For the text-containing cell, return its midpoint in [x, y] coordinate format. 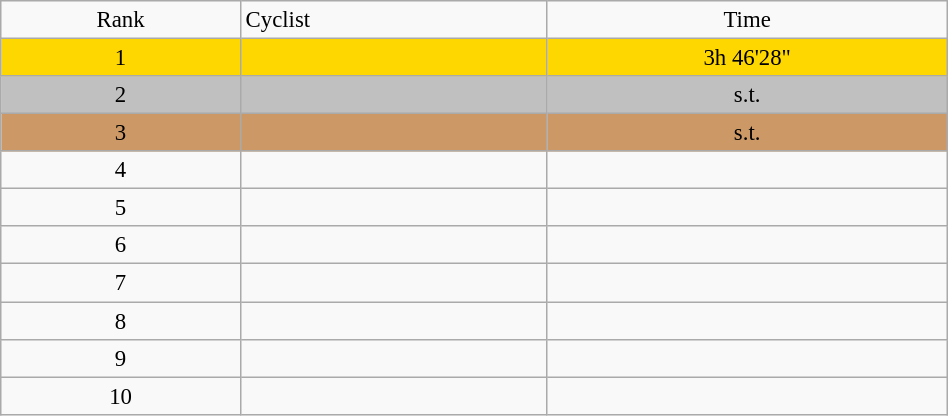
3h 46'28" [747, 58]
Cyclist [394, 20]
9 [121, 358]
8 [121, 321]
1 [121, 58]
10 [121, 396]
2 [121, 95]
7 [121, 283]
4 [121, 170]
3 [121, 133]
5 [121, 208]
6 [121, 245]
Time [747, 20]
Rank [121, 20]
